Pinpoint the cell where the given text exists, returning its [x, y] midpoint coordinate. 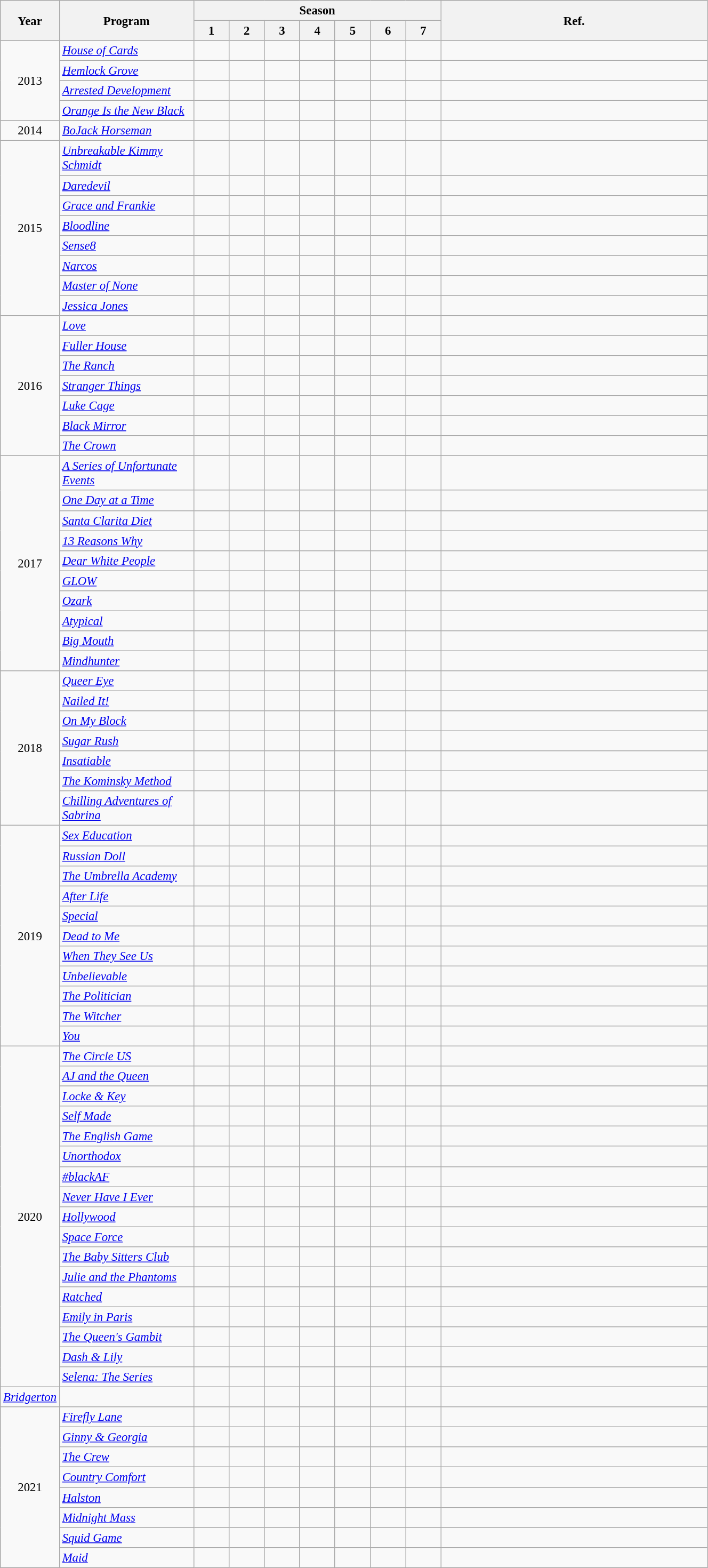
2018 [30, 748]
On My Block [126, 721]
After Life [126, 896]
Mindhunter [126, 661]
1 [211, 31]
Nailed It! [126, 701]
Emily in Paris [126, 1317]
Hollywood [126, 1217]
Never Have I Ever [126, 1197]
2 [246, 31]
Black Mirror [126, 426]
Self Made [126, 1116]
Maid [126, 1557]
Master of None [126, 286]
A Series of Unfortunate Events [126, 474]
Insatiable [126, 761]
You [126, 1036]
6 [388, 31]
Unbreakable Kimmy Schmidt [126, 158]
Unbelievable [126, 976]
Country Comfort [126, 1477]
5 [352, 31]
Space Force [126, 1237]
#blackAF [126, 1177]
Chilling Adventures of Sabrina [126, 809]
Arrested Development [126, 91]
Big Mouth [126, 641]
Selena: The Series [126, 1377]
House of Cards [126, 51]
Fuller House [126, 346]
The Circle US [126, 1057]
Queer Eye [126, 681]
Season [317, 11]
Love [126, 326]
Santa Clarita Diet [126, 521]
Midnight Mass [126, 1517]
Ozark [126, 601]
Stranger Things [126, 386]
Daredevil [126, 186]
Halston [126, 1498]
One Day at a Time [126, 501]
The Umbrella Academy [126, 876]
Bloodline [126, 226]
Firefly Lane [126, 1417]
The Kominsky Method [126, 781]
Luke Cage [126, 406]
The English Game [126, 1137]
Narcos [126, 266]
7 [423, 31]
The Queen's Gambit [126, 1337]
The Crew [126, 1458]
2020 [30, 1217]
Dash & Lily [126, 1357]
Sense8 [126, 245]
The Crown [126, 446]
Sugar Rush [126, 741]
Ginny & Georgia [126, 1437]
2017 [30, 563]
The Witcher [126, 1016]
Hemlock Grove [126, 71]
3 [282, 31]
Year [30, 20]
Jessica Jones [126, 306]
Russian Doll [126, 856]
Dead to Me [126, 936]
The Politician [126, 996]
Special [126, 916]
Squid Game [126, 1538]
BoJack Horseman [126, 131]
AJ and the Queen [126, 1076]
Orange Is the New Black [126, 111]
Grace and Frankie [126, 205]
The Baby Sitters Club [126, 1257]
2013 [30, 81]
Ratched [126, 1297]
2016 [30, 386]
Dear White People [126, 561]
Julie and the Phantoms [126, 1277]
2019 [30, 936]
Sex Education [126, 836]
2014 [30, 131]
When They See Us [126, 956]
Locke & Key [126, 1097]
Ref. [574, 20]
The Ranch [126, 366]
2015 [30, 228]
Unorthodox [126, 1157]
GLOW [126, 581]
4 [317, 31]
Bridgerton [30, 1397]
13 Reasons Why [126, 541]
Atypical [126, 621]
Program [126, 20]
2021 [30, 1487]
